Return the (X, Y) coordinate for the center point of the cell that contains the specified text.  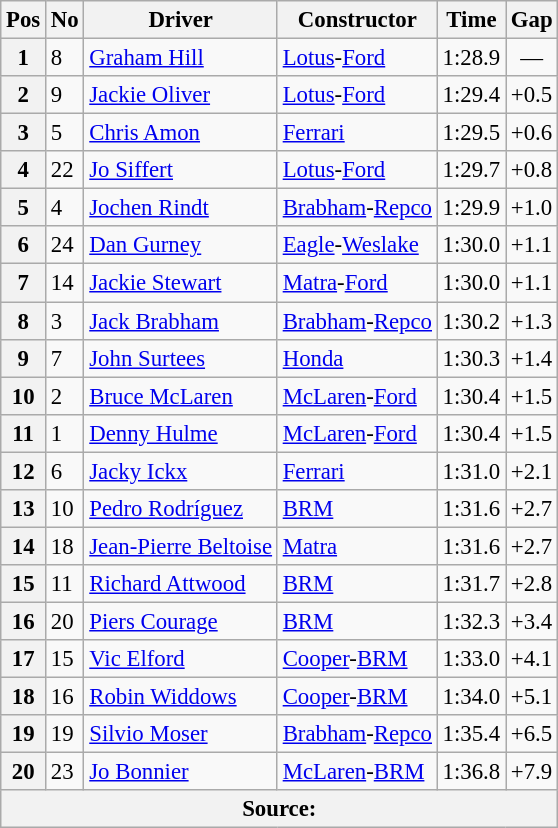
1:29.5 (471, 133)
Robin Widdows (180, 697)
1:30.2 (471, 321)
Jo Bonnier (180, 772)
Constructor (357, 20)
Source: (280, 809)
22 (65, 170)
+2.1 (532, 471)
+3.4 (532, 621)
1:35.4 (471, 734)
+7.9 (532, 772)
17 (24, 659)
Pedro Rodríguez (180, 509)
Jacky Ickx (180, 471)
Chris Amon (180, 133)
Denny Hulme (180, 433)
+0.5 (532, 95)
Richard Attwood (180, 584)
Jackie Oliver (180, 95)
1:31.7 (471, 584)
13 (24, 509)
Pos (24, 20)
Eagle-Weslake (357, 245)
Graham Hill (180, 58)
Jean-Pierre Beltoise (180, 546)
Gap (532, 20)
Driver (180, 20)
+0.6 (532, 133)
Matra (357, 546)
+2.8 (532, 584)
1:29.7 (471, 170)
Jack Brabham (180, 321)
+1.4 (532, 358)
1:31.0 (471, 471)
Jo Siffert (180, 170)
— (532, 58)
+0.8 (532, 170)
1:29.4 (471, 95)
+1.3 (532, 321)
+6.5 (532, 734)
1:29.9 (471, 208)
Jochen Rindt (180, 208)
Jackie Stewart (180, 283)
+5.1 (532, 697)
Bruce McLaren (180, 396)
Vic Elford (180, 659)
McLaren-BRM (357, 772)
Silvio Moser (180, 734)
+4.1 (532, 659)
1:28.9 (471, 58)
12 (24, 471)
23 (65, 772)
1:36.8 (471, 772)
1:32.3 (471, 621)
No (65, 20)
Honda (357, 358)
+1.0 (532, 208)
Matra-Ford (357, 283)
Dan Gurney (180, 245)
John Surtees (180, 358)
24 (65, 245)
1:30.3 (471, 358)
1:34.0 (471, 697)
Time (471, 20)
Piers Courage (180, 621)
1:33.0 (471, 659)
